Output the [X, Y] coordinate of the center of the cell containing the given text.  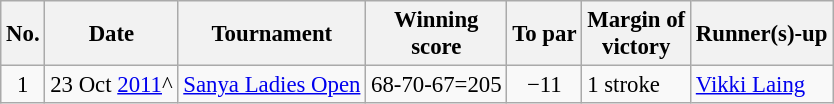
Tournament [272, 34]
1 stroke [636, 85]
Vikki Laing [762, 85]
Winningscore [436, 34]
Margin ofvictory [636, 34]
Runner(s)-up [762, 34]
No. [23, 34]
Date [112, 34]
68-70-67=205 [436, 85]
Sanya Ladies Open [272, 85]
1 [23, 85]
To par [544, 34]
23 Oct 2011^ [112, 85]
−11 [544, 85]
